Locate the cell with the specified text and output its (X, Y) center coordinate. 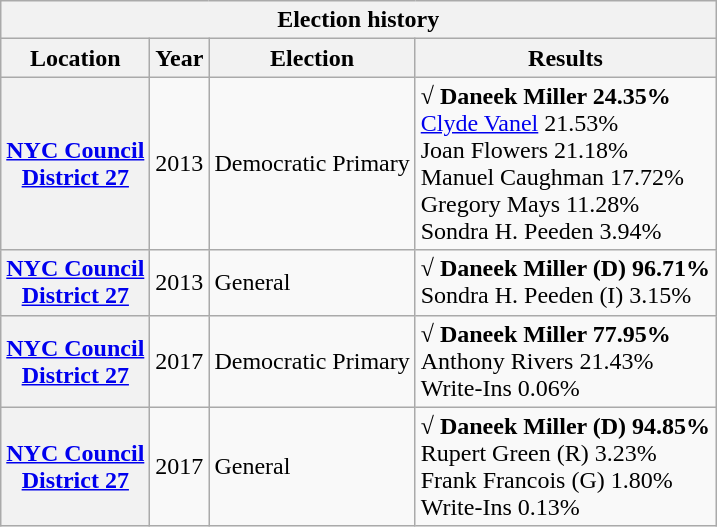
Results (565, 58)
√ Daneek Miller (D) 94.85% Rupert Green (R) 3.23% Frank Francois (G) 1.80%Write-Ins 0.13% (565, 466)
Election history (358, 20)
√ Daneek Miller 24.35%Clyde Vanel 21.53%Joan Flowers 21.18%Manuel Caughman 17.72%Gregory Mays 11.28%Sondra H. Peeden 3.94% (565, 164)
√ Daneek Miller 77.95%Anthony Rivers 21.43%Write-Ins 0.06% (565, 361)
Year (180, 58)
Location (76, 58)
Election (312, 58)
√ Daneek Miller (D) 96.71%Sondra H. Peeden (I) 3.15% (565, 282)
